Provide the [X, Y] coordinate of the cell's center where the given text is located.  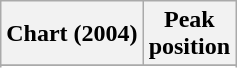
Chart (2004) [72, 34]
Peakposition [189, 34]
